From the cell containing the given text, extract its center point as (x, y) coordinate. 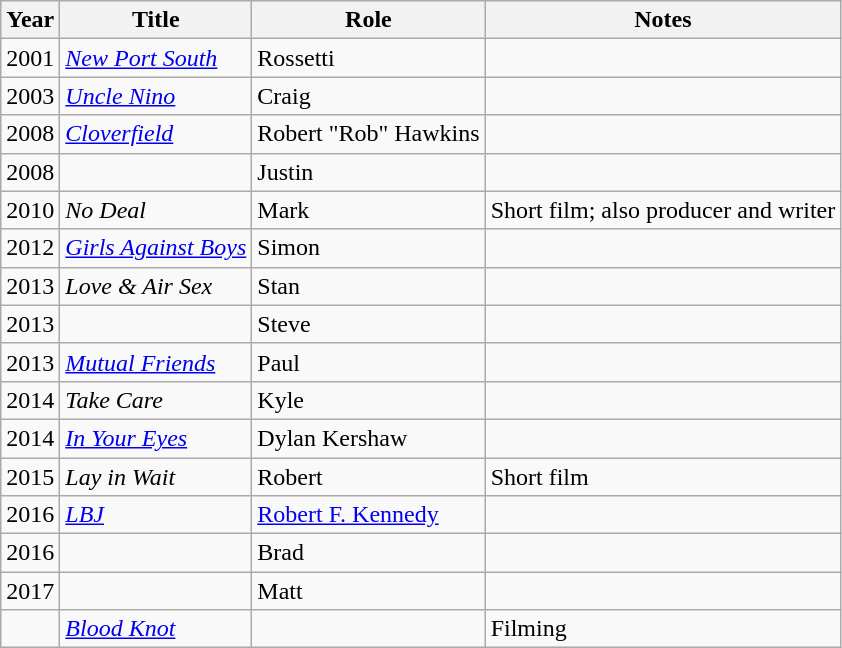
Short film (663, 477)
Filming (663, 629)
Craig (368, 96)
Matt (368, 591)
Short film; also producer and writer (663, 210)
Uncle Nino (156, 96)
2010 (30, 210)
2003 (30, 96)
Love & Air Sex (156, 286)
Robert "Rob" Hawkins (368, 134)
Role (368, 20)
Paul (368, 362)
2001 (30, 58)
Blood Knot (156, 629)
Stan (368, 286)
Year (30, 20)
2015 (30, 477)
Title (156, 20)
Steve (368, 324)
Rossetti (368, 58)
Notes (663, 20)
Take Care (156, 400)
Justin (368, 172)
LBJ (156, 515)
No Deal (156, 210)
Robert (368, 477)
Brad (368, 553)
Mark (368, 210)
Kyle (368, 400)
Girls Against Boys (156, 248)
Simon (368, 248)
Lay in Wait (156, 477)
Robert F. Kennedy (368, 515)
Dylan Kershaw (368, 438)
New Port South (156, 58)
2017 (30, 591)
Mutual Friends (156, 362)
2012 (30, 248)
In Your Eyes (156, 438)
Cloverfield (156, 134)
